Search for the cell housing the specified text and yield its [x, y] center coordinate. 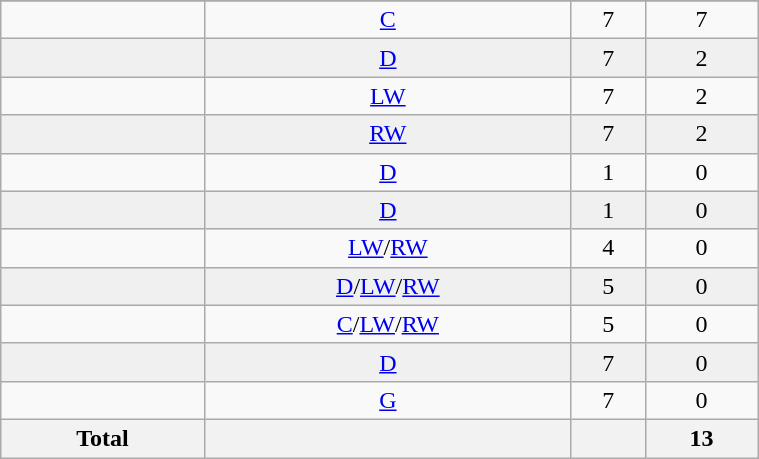
LW [388, 96]
C [388, 20]
RW [388, 134]
Total [103, 438]
13 [701, 438]
LW/RW [388, 248]
C/LW/RW [388, 324]
D/LW/RW [388, 286]
G [388, 400]
4 [608, 248]
